Capture the cell that displays the provided text and extract its [x, y] central coordinate. 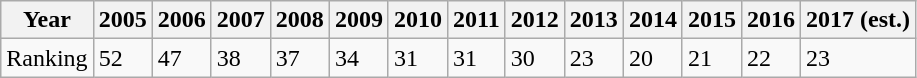
38 [240, 58]
22 [772, 58]
2013 [594, 20]
2014 [652, 20]
2005 [122, 20]
2008 [300, 20]
2006 [182, 20]
37 [300, 58]
47 [182, 58]
2009 [358, 20]
2012 [534, 20]
2011 [477, 20]
Ranking [47, 58]
34 [358, 58]
30 [534, 58]
Year [47, 20]
20 [652, 58]
2017 (est.) [858, 20]
2015 [712, 20]
2016 [772, 20]
21 [712, 58]
52 [122, 58]
2007 [240, 20]
2010 [418, 20]
